Determine the [X, Y] coordinate at the center of the cell enclosing the given text.  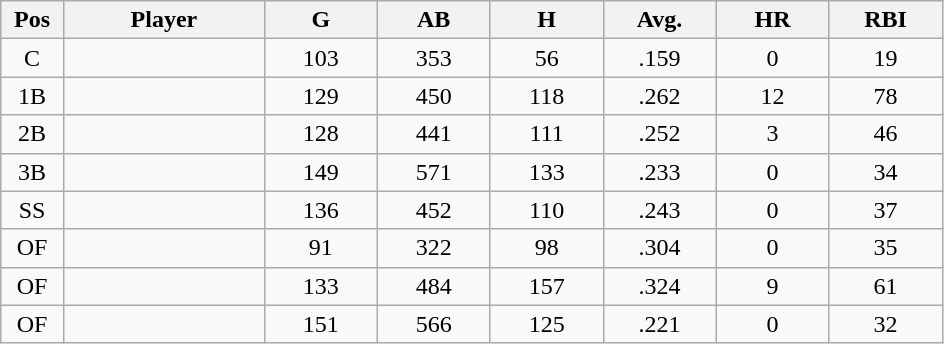
149 [320, 172]
35 [886, 248]
110 [546, 210]
452 [434, 210]
111 [546, 134]
441 [434, 134]
Player [164, 20]
34 [886, 172]
9 [772, 286]
157 [546, 286]
2B [32, 134]
AB [434, 20]
.159 [660, 58]
91 [320, 248]
.262 [660, 96]
.324 [660, 286]
.304 [660, 248]
78 [886, 96]
118 [546, 96]
151 [320, 324]
98 [546, 248]
Pos [32, 20]
C [32, 58]
136 [320, 210]
.243 [660, 210]
125 [546, 324]
37 [886, 210]
484 [434, 286]
450 [434, 96]
322 [434, 248]
3B [32, 172]
3 [772, 134]
56 [546, 58]
Avg. [660, 20]
HR [772, 20]
61 [886, 286]
.233 [660, 172]
353 [434, 58]
RBI [886, 20]
G [320, 20]
32 [886, 324]
103 [320, 58]
128 [320, 134]
571 [434, 172]
46 [886, 134]
12 [772, 96]
H [546, 20]
.252 [660, 134]
129 [320, 96]
1B [32, 96]
19 [886, 58]
566 [434, 324]
.221 [660, 324]
SS [32, 210]
